Return (X, Y) of the center of cell containing provided text 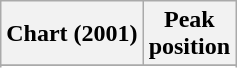
Peakposition (189, 34)
Chart (2001) (72, 34)
